Capture the cell that displays the provided text and extract its [X, Y] central coordinate. 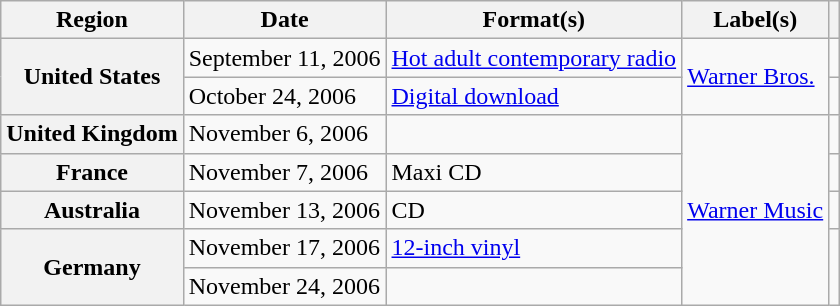
Australia [92, 210]
November 6, 2006 [284, 134]
United States [92, 77]
September 11, 2006 [284, 58]
France [92, 172]
November 24, 2006 [284, 286]
November 17, 2006 [284, 248]
Maxi CD [534, 172]
November 13, 2006 [284, 210]
United Kingdom [92, 134]
Date [284, 20]
Germany [92, 267]
CD [534, 210]
November 7, 2006 [284, 172]
12-inch vinyl [534, 248]
October 24, 2006 [284, 96]
Digital download [534, 96]
Warner Music [756, 210]
Label(s) [756, 20]
Format(s) [534, 20]
Hot adult contemporary radio [534, 58]
Region [92, 20]
Warner Bros. [756, 77]
